Find where the given text appears and provide that cell's center as [x, y] coordinate. 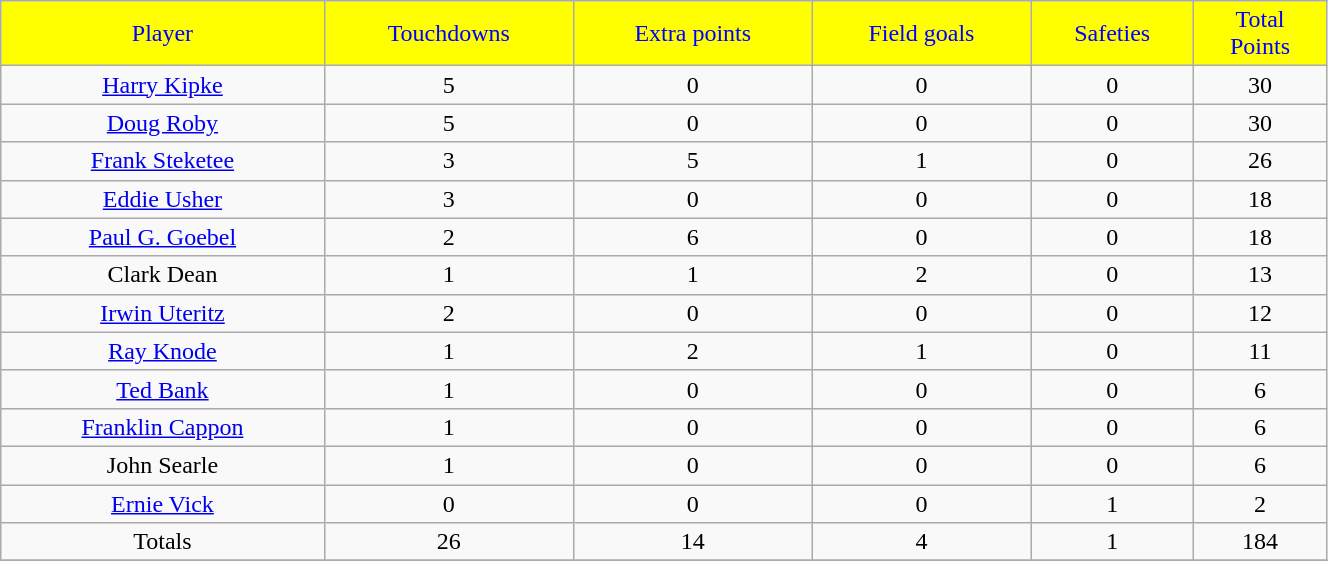
TotalPoints [1260, 34]
Ted Bank [162, 389]
Paul G. Goebel [162, 237]
12 [1260, 313]
Touchdowns [448, 34]
4 [922, 542]
Frank Steketee [162, 161]
Doug Roby [162, 123]
Clark Dean [162, 275]
Franklin Cappon [162, 427]
Field goals [922, 34]
Totals [162, 542]
John Searle [162, 465]
184 [1260, 542]
Extra points [692, 34]
Ray Knode [162, 351]
13 [1260, 275]
Eddie Usher [162, 199]
11 [1260, 351]
14 [692, 542]
Player [162, 34]
Harry Kipke [162, 85]
Ernie Vick [162, 503]
Safeties [1112, 34]
Irwin Uteritz [162, 313]
